Return [X, Y] of the center of cell containing provided text 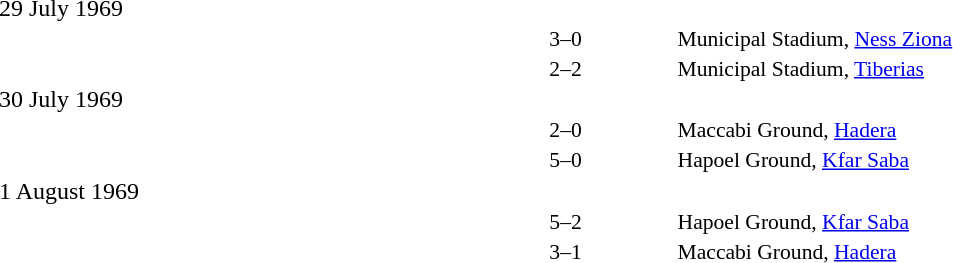
5–2 [566, 222]
5–0 [566, 160]
2–2 [566, 68]
3–0 [566, 38]
2–0 [566, 130]
